Provide the (x, y) coordinate of the cell's center where the given text is located.  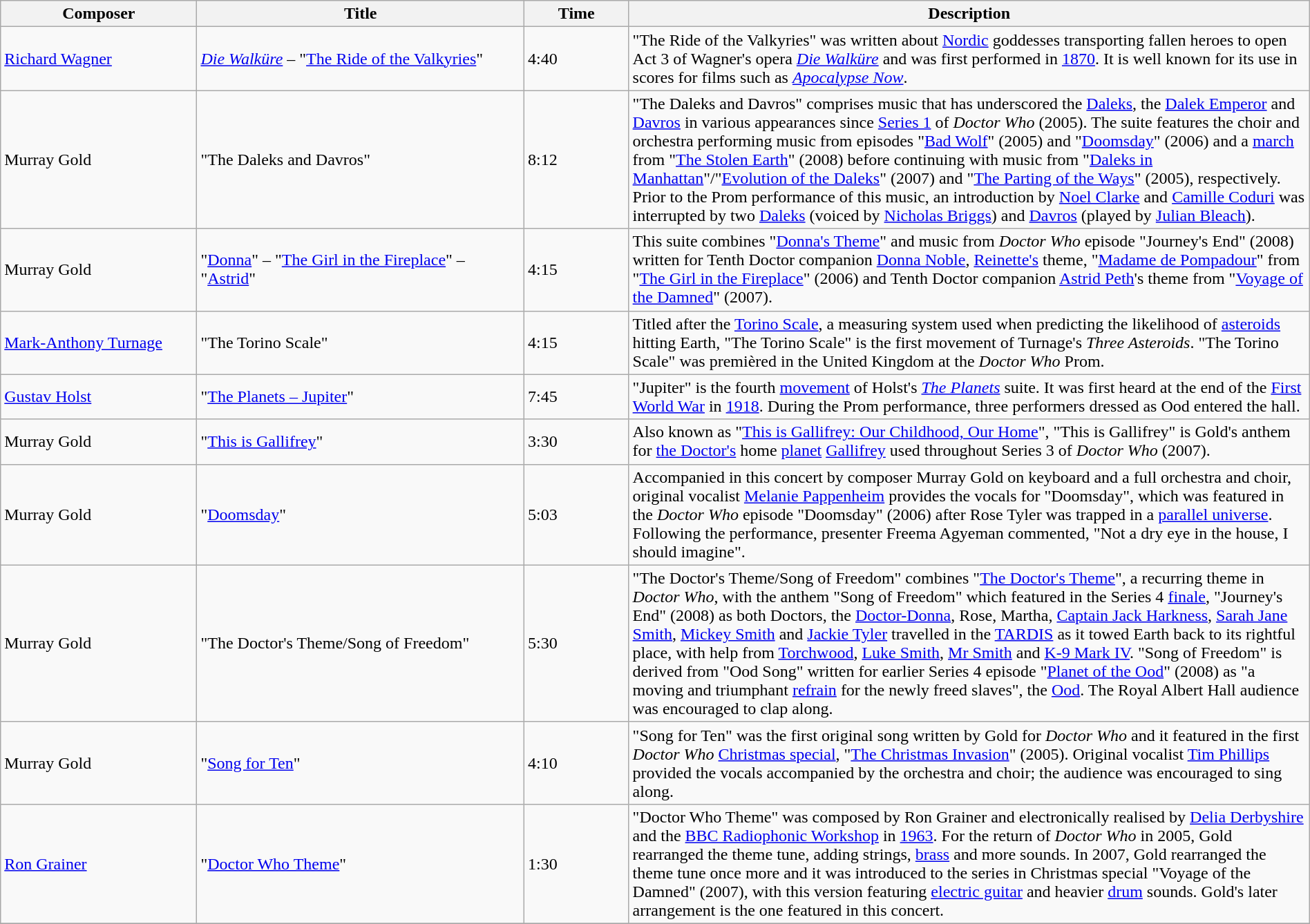
4:40 (577, 59)
"The Doctor's Theme/Song of Freedom" (361, 644)
"The Planets – Jupiter" (361, 396)
Richard Wagner (99, 59)
"Doctor Who Theme" (361, 863)
Time (577, 14)
"Donna" – "The Girl in the Fireplace" – "Astrid" (361, 269)
"Song for Ten" (361, 762)
Gustav Holst (99, 396)
3:30 (577, 442)
4:10 (577, 762)
"The Daleks and Davros" (361, 160)
8:12 (577, 160)
Die Walküre – "The Ride of the Valkyries" (361, 59)
5:30 (577, 644)
"This is Gallifrey" (361, 442)
1:30 (577, 863)
7:45 (577, 396)
Description (969, 14)
5:03 (577, 514)
"Doomsday" (361, 514)
Title (361, 14)
Mark-Anthony Turnage (99, 343)
"The Torino Scale" (361, 343)
Composer (99, 14)
Ron Grainer (99, 863)
